Find where the given text appears and provide that cell's center as (x, y) coordinate. 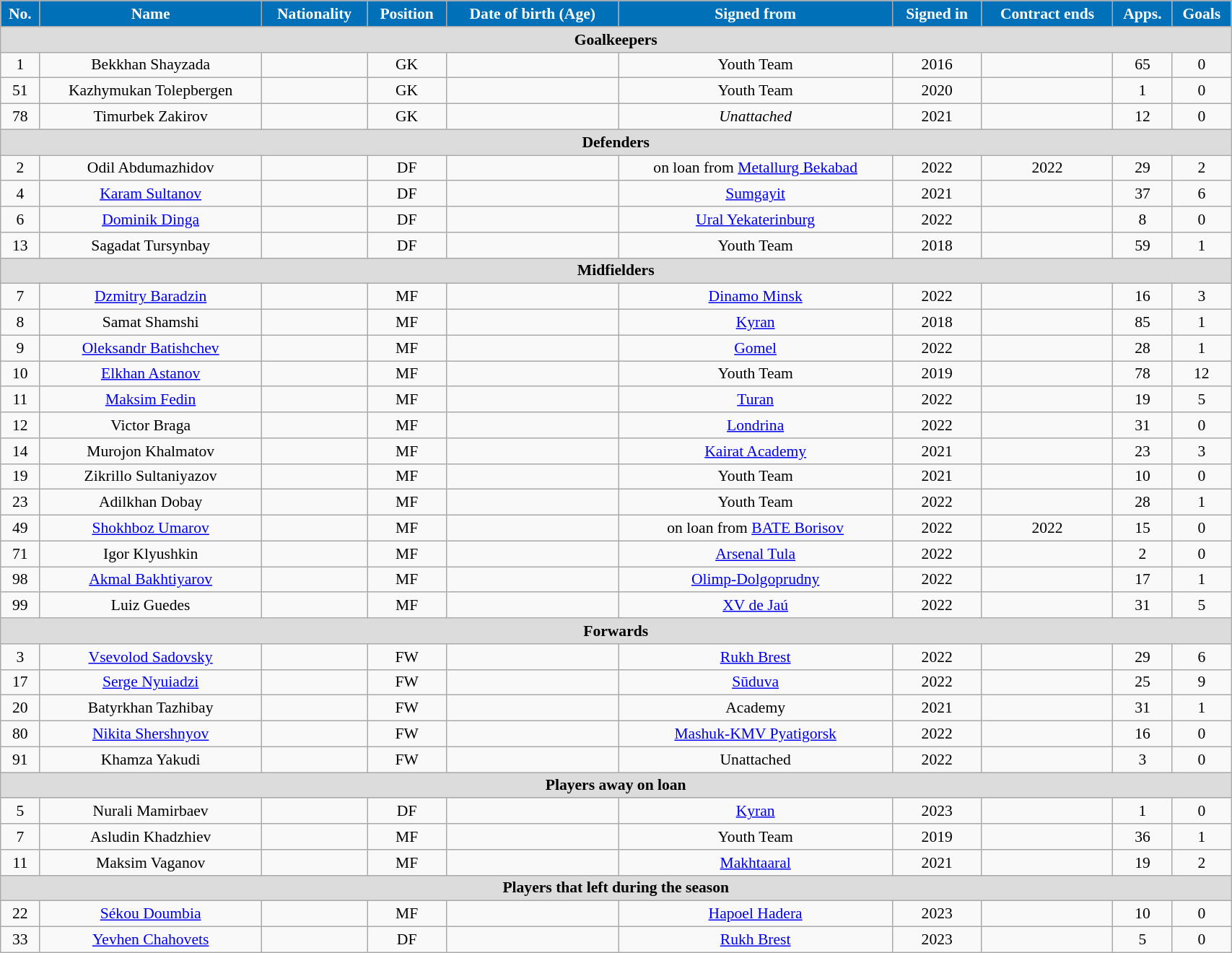
Players away on loan (616, 786)
98 (20, 580)
Makhtaaral (755, 863)
25 (1143, 682)
Position (407, 14)
Khamza Yakudi (150, 760)
Maksim Vaganov (150, 863)
Sumgayit (755, 194)
36 (1143, 837)
Academy (755, 708)
Elkhan Astanov (150, 374)
Londrina (755, 425)
Oleksandr Batishchev (150, 348)
Dzmitry Baradzin (150, 297)
37 (1143, 194)
22 (20, 914)
13 (20, 245)
85 (1143, 323)
Asludin Khadzhiev (150, 837)
15 (1143, 528)
Sagadat Tursynbay (150, 245)
Players that left during the season (616, 888)
Sūduva (755, 682)
Kairat Academy (755, 451)
71 (20, 554)
Mashuk-KMV Pyatigorsk (755, 734)
Bekkhan Shayzada (150, 65)
No. (20, 14)
Yevhen Chahovets (150, 940)
Ural Yekaterinburg (755, 219)
Timurbek Zakirov (150, 117)
Turan (755, 400)
Midfielders (616, 271)
Serge Nyuiadzi (150, 682)
Dinamo Minsk (755, 297)
Olimp-Dolgoprudny (755, 580)
Dominik Dinga (150, 219)
Murojon Khalmatov (150, 451)
Name (150, 14)
80 (20, 734)
4 (20, 194)
20 (20, 708)
Date of birth (Age) (533, 14)
Nurali Mamirbaev (150, 811)
Nikita Shershnyov (150, 734)
Adilkhan Dobay (150, 502)
Kazhymukan Tolepbergen (150, 91)
Maksim Fedin (150, 400)
Apps. (1143, 14)
Igor Klyushkin (150, 554)
Signed in (937, 14)
Zikrillo Sultaniyazov (150, 476)
Gomel (755, 348)
Luiz Guedes (150, 606)
Contract ends (1047, 14)
Goalkeepers (616, 40)
14 (20, 451)
Hapoel Hadera (755, 914)
on loan from Metallurg Bekabad (755, 168)
Shokhboz Umarov (150, 528)
Signed from (755, 14)
Nationality (315, 14)
Goals (1202, 14)
51 (20, 91)
Arsenal Tula (755, 554)
59 (1143, 245)
Karam Sultanov (150, 194)
Vsevolod Sadovsky (150, 657)
Defenders (616, 142)
2020 (937, 91)
Samat Shamshi (150, 323)
Batyrkhan Tazhibay (150, 708)
Odil Abdumazhidov (150, 168)
Forwards (616, 631)
91 (20, 760)
49 (20, 528)
99 (20, 606)
65 (1143, 65)
Sékou Doumbia (150, 914)
XV de Jaú (755, 606)
33 (20, 940)
Akmal Bakhtiyarov (150, 580)
2016 (937, 65)
Victor Braga (150, 425)
on loan from BATE Borisov (755, 528)
